Determine the [x, y] coordinate at the center of the cell enclosing the given text.  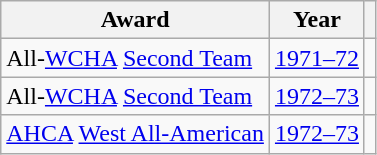
1971–72 [316, 58]
Year [316, 20]
Award [136, 20]
AHCA West All-American [136, 134]
